Detect which cell encompasses the target text, then output its (x, y) center coordinate. 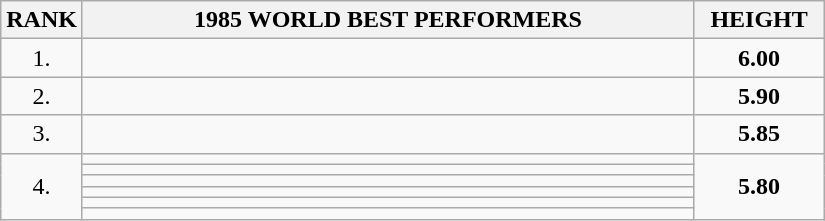
1. (42, 58)
6.00 (760, 58)
1985 WORLD BEST PERFORMERS (388, 20)
2. (42, 96)
5.85 (760, 134)
3. (42, 134)
HEIGHT (760, 20)
4. (42, 186)
RANK (42, 20)
5.80 (760, 186)
5.90 (760, 96)
